Provide the (X, Y) coordinate of the cell's center where the given text is located.  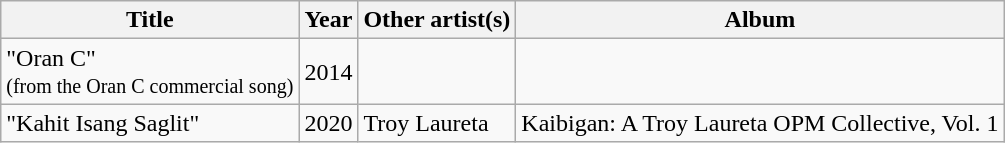
Troy Laureta (437, 123)
Kaibigan: A Troy Laureta OPM Collective, Vol. 1 (760, 123)
Title (150, 20)
2014 (328, 72)
Album (760, 20)
2020 (328, 123)
"Kahit Isang Saglit" (150, 123)
"Oran C"(from the Oran C commercial song) (150, 72)
Year (328, 20)
Other artist(s) (437, 20)
